Return (x, y) of the center of cell containing provided text 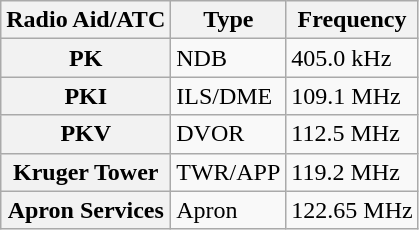
DVOR (228, 134)
112.5 MHz (352, 134)
Frequency (352, 20)
Type (228, 20)
122.65 MHz (352, 210)
Radio Aid/ATC (86, 20)
ILS/DME (228, 96)
PK (86, 58)
NDB (228, 58)
109.1 MHz (352, 96)
TWR/APP (228, 172)
Apron (228, 210)
Apron Services (86, 210)
119.2 MHz (352, 172)
PKI (86, 96)
Kruger Tower (86, 172)
405.0 kHz (352, 58)
PKV (86, 134)
